Scan for the cell matching the given text and deliver its (x, y) coordinate at center. 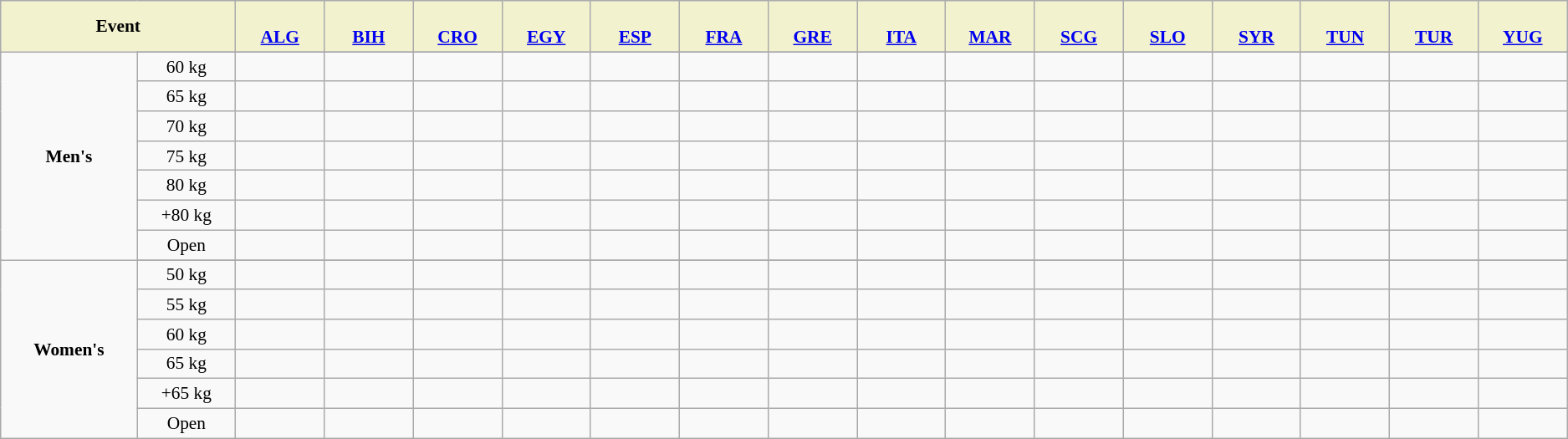
Women's (69, 348)
80 kg (186, 186)
55 kg (186, 304)
50 kg (186, 274)
SCG (1079, 27)
+80 kg (186, 215)
YUG (1523, 27)
ESP (635, 27)
FRA (723, 27)
+65 kg (186, 394)
TUR (1434, 27)
70 kg (186, 126)
Men's (69, 156)
BIH (369, 27)
75 kg (186, 156)
Event (119, 27)
GRE (813, 27)
ALG (280, 27)
SLO (1167, 27)
MAR (990, 27)
CRO (457, 27)
SYR (1256, 27)
ITA (901, 27)
EGY (546, 27)
TUN (1345, 27)
